Identify which cell holds the provided text, then report its [x, y] central coordinate. 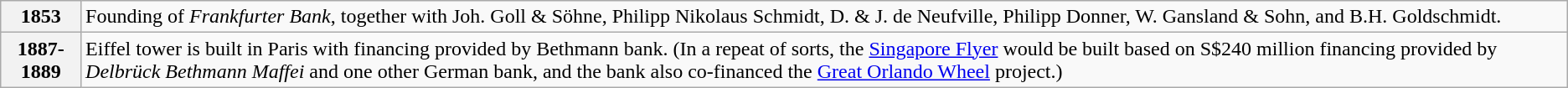
1853 [41, 17]
1887-1889 [41, 60]
